Scan for the cell matching the given text and deliver its (X, Y) coordinate at center. 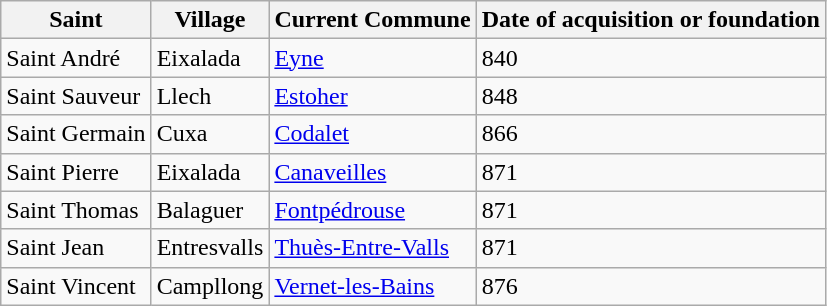
Estoher (372, 96)
Vernet-les-Bains (372, 286)
Saint Vincent (76, 286)
866 (650, 134)
Saint Sauveur (76, 96)
848 (650, 96)
Llech (210, 96)
Current Commune (372, 20)
Codalet (372, 134)
876 (650, 286)
Saint (76, 20)
Eyne (372, 58)
Saint Pierre (76, 172)
Thuès-Entre-Valls (372, 248)
Campllong (210, 286)
Saint Germain (76, 134)
Entresvalls (210, 248)
Cuxa (210, 134)
Saint Thomas (76, 210)
Saint Jean (76, 248)
Canaveilles (372, 172)
840 (650, 58)
Village (210, 20)
Saint André (76, 58)
Balaguer (210, 210)
Date of acquisition or foundation (650, 20)
Fontpédrouse (372, 210)
